Locate the cell with the specified text and output its (X, Y) center coordinate. 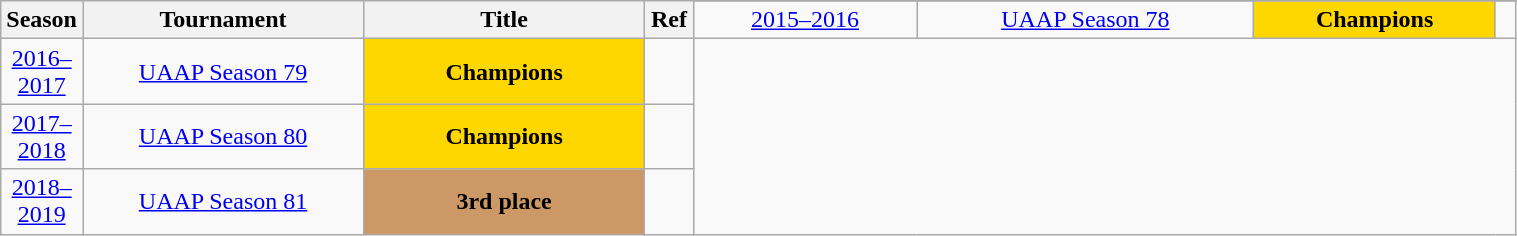
2017–2018 (42, 136)
2016–2017 (42, 72)
2015–2016 (805, 20)
Title (504, 20)
2018–2019 (42, 202)
UAAP Season 81 (222, 202)
UAAP Season 79 (222, 72)
UAAP Season 80 (222, 136)
Ref (670, 20)
Season (42, 20)
3rd place (504, 202)
UAAP Season 78 (1086, 20)
Tournament (222, 20)
